Determine the (X, Y) coordinate at the center of the cell enclosing the given text.  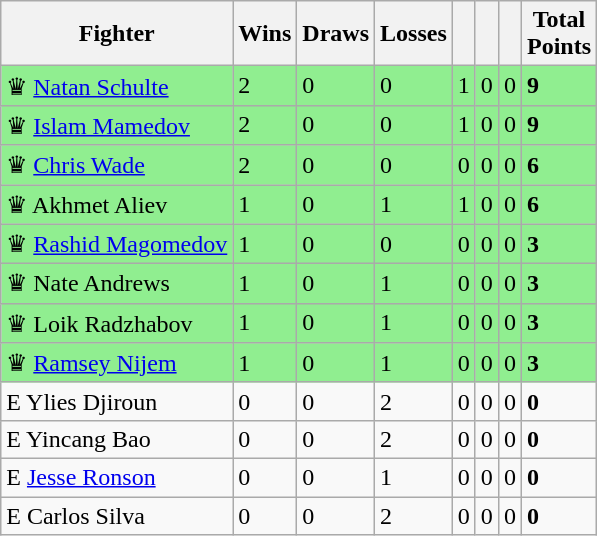
♛ Rashid Magomedov (117, 244)
♛ Nate Andrews (117, 284)
Total Points (558, 34)
Draws (336, 34)
♛ Loik Radzhabov (117, 323)
Fighter (117, 34)
E Jesse Ronson (117, 477)
E Ylies Djiroun (117, 401)
♛ Ramsey Nijem (117, 363)
♛ Chris Wade (117, 165)
♛ Akhmet Aliev (117, 204)
E Carlos Silva (117, 515)
♛ Natan Schulte (117, 86)
Wins (265, 34)
Losses (414, 34)
E Yincang Bao (117, 439)
♛ Islam Mamedov (117, 125)
